Determine the (X, Y) coordinate at the center of the cell enclosing the given text.  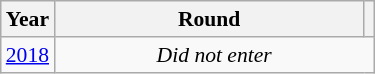
Round (209, 19)
Year (28, 19)
2018 (28, 55)
Did not enter (214, 55)
